Capture the cell that displays the provided text and extract its [X, Y] central coordinate. 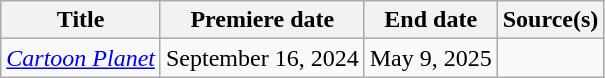
May 9, 2025 [430, 58]
Premiere date [262, 20]
End date [430, 20]
Source(s) [550, 20]
September 16, 2024 [262, 58]
Title [81, 20]
Cartoon Planet [81, 58]
